Locate the cell with the specified text and output its [X, Y] center coordinate. 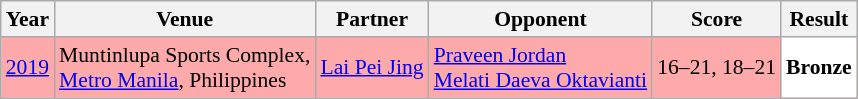
Venue [184, 19]
Year [28, 19]
Bronze [819, 68]
16–21, 18–21 [716, 68]
Result [819, 19]
Partner [372, 19]
2019 [28, 68]
Praveen Jordan Melati Daeva Oktavianti [541, 68]
Opponent [541, 19]
Lai Pei Jing [372, 68]
Muntinlupa Sports Complex,Metro Manila, Philippines [184, 68]
Score [716, 19]
